Detect which cell encompasses the target text, then output its [X, Y] center coordinate. 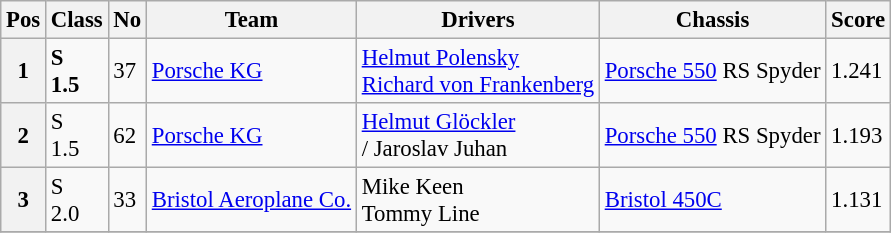
2 [24, 136]
Bristol 450C [712, 200]
Class [78, 20]
Helmut Glöckler/ Jaroslav Juhan [478, 136]
Pos [24, 20]
33 [127, 200]
3 [24, 200]
1.131 [858, 200]
37 [127, 72]
1.193 [858, 136]
Chassis [712, 20]
62 [127, 136]
No [127, 20]
Helmut Polensky Richard von Frankenberg [478, 72]
Mike Keen Tommy Line [478, 200]
S2.0 [78, 200]
Drivers [478, 20]
Bristol Aeroplane Co. [251, 200]
1 [24, 72]
Score [858, 20]
Team [251, 20]
1.241 [858, 72]
